Output the [x, y] coordinate of the center of the cell containing the given text.  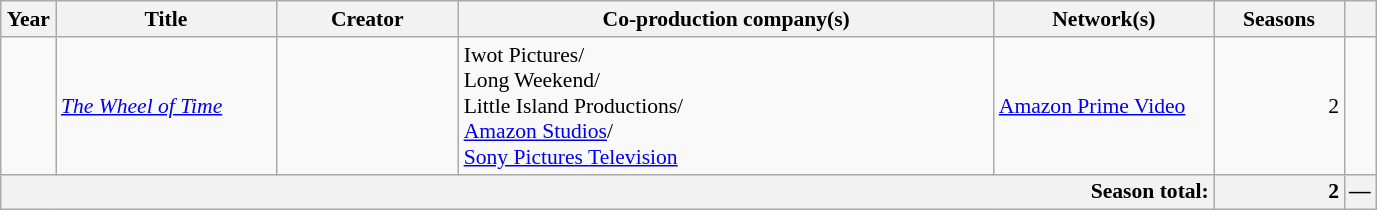
Network(s) [1104, 19]
Co-production company(s) [726, 19]
Iwot Pictures/Long Weekend/Little Island Productions/Amazon Studios/Sony Pictures Television [726, 105]
Year [28, 19]
Season total: [608, 192]
Title [166, 19]
The Wheel of Time [166, 105]
Amazon Prime Video [1104, 105]
— [1360, 192]
Seasons [1279, 19]
Creator [368, 19]
